Locate the cell with the specified text and output its (x, y) center coordinate. 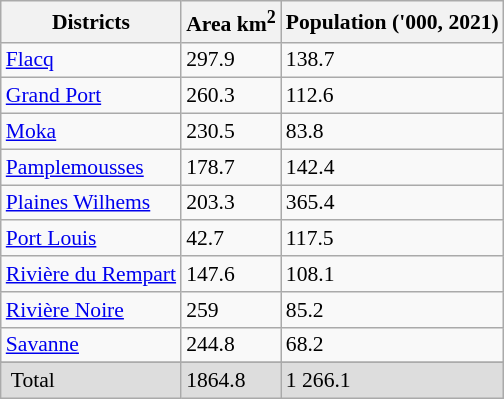
1 266.1 (392, 381)
Flacq (91, 60)
203.3 (231, 203)
Pamplemousses (91, 167)
Port Louis (91, 239)
85.2 (392, 310)
108.1 (392, 274)
178.7 (231, 167)
Total (91, 381)
Savanne (91, 345)
83.8 (392, 132)
230.5 (231, 132)
297.9 (231, 60)
142.4 (392, 167)
Moka (91, 132)
244.8 (231, 345)
117.5 (392, 239)
112.6 (392, 96)
Population ('000, 2021) (392, 22)
Plaines Wilhems (91, 203)
Rivière Noire (91, 310)
365.4 (392, 203)
147.6 (231, 274)
Grand Port (91, 96)
138.7 (392, 60)
68.2 (392, 345)
Districts (91, 22)
259 (231, 310)
42.7 (231, 239)
Rivière du Rempart (91, 274)
1864.8 (231, 381)
260.3 (231, 96)
Area km2 (231, 22)
